Output the (x, y) coordinate of the center of the cell containing the given text.  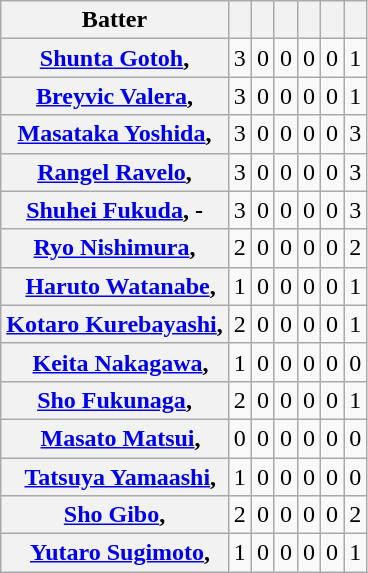
Shunta Gotoh, (115, 58)
Sho Fukunaga, (115, 400)
Sho Gibo, (115, 515)
Batter (115, 20)
Haruto Watanabe, (115, 286)
Shuhei Fukuda, - (115, 210)
Masataka Yoshida, (115, 134)
Masato Matsui, (115, 438)
Keita Nakagawa, (115, 362)
Kotaro Kurebayashi, (115, 324)
Yutaro Sugimoto, (115, 553)
Tatsuya Yamaashi, (115, 477)
Ryo Nishimura, (115, 248)
Breyvic Valera, (115, 96)
Rangel Ravelo, (115, 172)
